Provide the [x, y] coordinate of the cell's center where the given text is located.  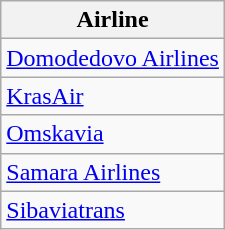
Omskavia [113, 134]
Airline [113, 20]
Sibaviatrans [113, 210]
Samara Airlines [113, 172]
Domodedovo Airlines [113, 58]
KrasAir [113, 96]
